Scan for the cell matching the given text and deliver its [x, y] coordinate at center. 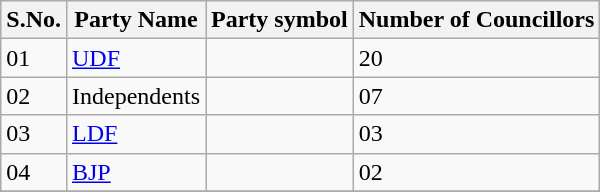
Number of Councillors [476, 20]
Independents [136, 96]
LDF [136, 134]
01 [34, 58]
Party symbol [280, 20]
UDF [136, 58]
04 [34, 172]
07 [476, 96]
Party Name [136, 20]
20 [476, 58]
S.No. [34, 20]
BJP [136, 172]
